Output the [x, y] coordinate of the center of the cell containing the given text.  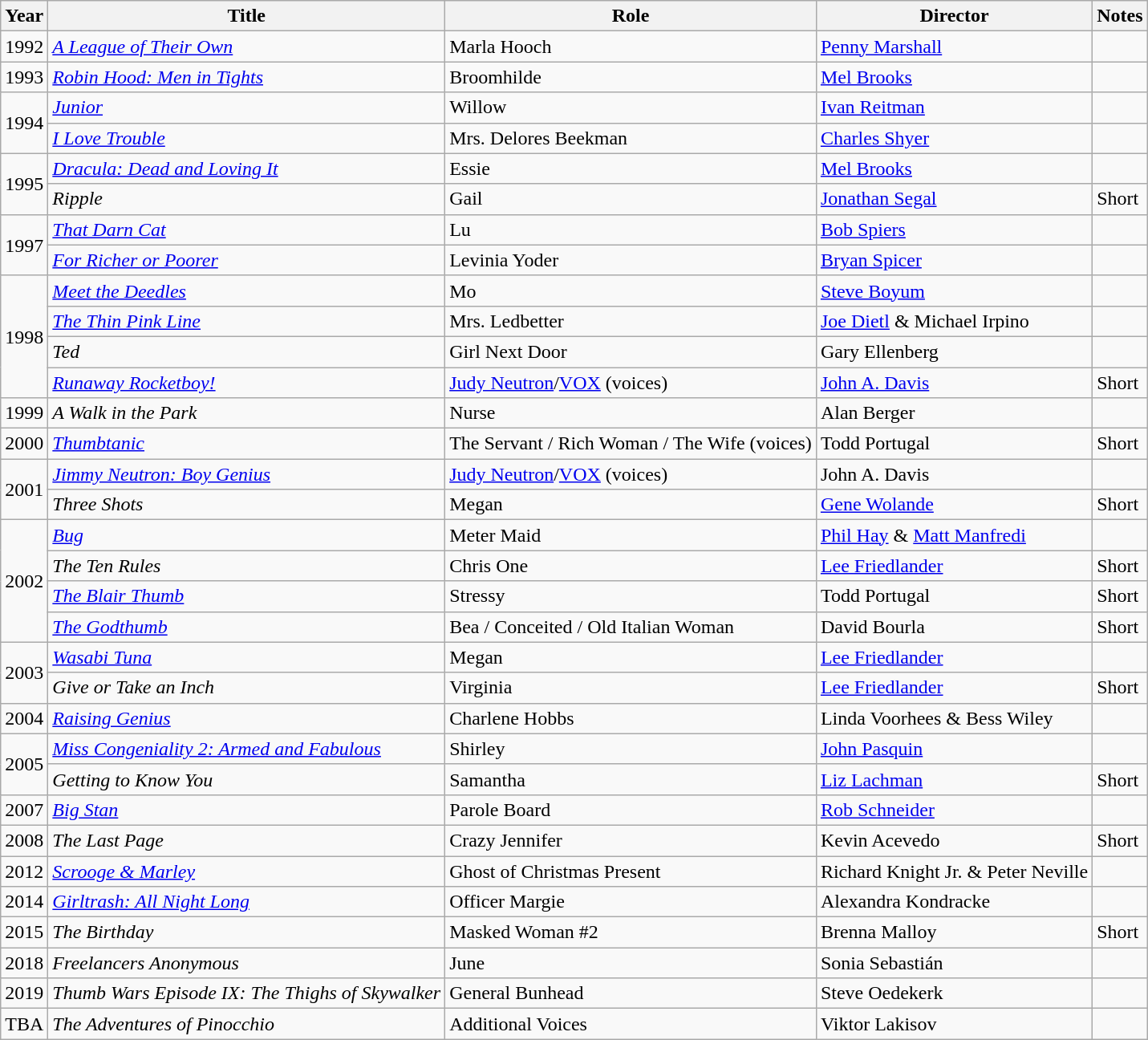
Shirley [631, 749]
Alan Berger [954, 413]
Rob Schneider [954, 810]
I Love Trouble [247, 138]
Jimmy Neutron: Boy Genius [247, 474]
2002 [24, 581]
The Thin Pink Line [247, 321]
That Darn Cat [247, 230]
Willow [631, 108]
Girl Next Door [631, 351]
Bug [247, 535]
Steve Boyum [954, 290]
Jonathan Segal [954, 199]
Girltrash: All Night Long [247, 902]
Broomhilde [631, 77]
TBA [24, 1024]
Chris One [631, 566]
1993 [24, 77]
Junior [247, 108]
Additional Voices [631, 1024]
The Last Page [247, 840]
The Godthumb [247, 627]
Mrs. Delores Beekman [631, 138]
Give or Take an Inch [247, 688]
The Blair Thumb [247, 596]
Officer Margie [631, 902]
Ghost of Christmas Present [631, 871]
Mrs. Ledbetter [631, 321]
Gail [631, 199]
1994 [24, 123]
Three Shots [247, 505]
Ivan Reitman [954, 108]
Essie [631, 169]
1999 [24, 413]
Bob Spiers [954, 230]
Charlene Hobbs [631, 718]
The Ten Rules [247, 566]
Big Stan [247, 810]
Masked Woman #2 [631, 932]
Miss Congeniality 2: Armed and Fabulous [247, 749]
A League of Their Own [247, 47]
2014 [24, 902]
Nurse [631, 413]
Getting to Know You [247, 779]
David Bourla [954, 627]
Levinia Yoder [631, 260]
Linda Voorhees & Bess Wiley [954, 718]
Notes [1120, 16]
For Richer or Poorer [247, 260]
Richard Knight Jr. & Peter Neville [954, 871]
Dracula: Dead and Loving It [247, 169]
1997 [24, 245]
2018 [24, 963]
Charles Shyer [954, 138]
Phil Hay & Matt Manfredi [954, 535]
Steve Oedekerk [954, 993]
Director [954, 16]
2003 [24, 672]
Stressy [631, 596]
General Bunhead [631, 993]
Ted [247, 351]
2012 [24, 871]
2007 [24, 810]
Bea / Conceited / Old Italian Woman [631, 627]
1995 [24, 184]
Wasabi Tuna [247, 657]
The Adventures of Pinocchio [247, 1024]
Alexandra Kondracke [954, 902]
2005 [24, 764]
Ripple [247, 199]
Samantha [631, 779]
2008 [24, 840]
Parole Board [631, 810]
Raising Genius [247, 718]
Joe Dietl & Michael Irpino [954, 321]
2001 [24, 490]
Gene Wolande [954, 505]
Runaway Rocketboy! [247, 383]
June [631, 963]
Thumb Wars Episode IX: The Thighs of Skywalker [247, 993]
Thumbtanic [247, 444]
Meter Maid [631, 535]
1998 [24, 336]
Penny Marshall [954, 47]
A Walk in the Park [247, 413]
The Servant / Rich Woman / The Wife (voices) [631, 444]
Mo [631, 290]
Year [24, 16]
Marla Hooch [631, 47]
2015 [24, 932]
Title [247, 16]
Kevin Acevedo [954, 840]
Role [631, 16]
Virginia [631, 688]
2004 [24, 718]
John Pasquin [954, 749]
Freelancers Anonymous [247, 963]
Brenna Malloy [954, 932]
1992 [24, 47]
Crazy Jennifer [631, 840]
Robin Hood: Men in Tights [247, 77]
2000 [24, 444]
Scrooge & Marley [247, 871]
Liz Lachman [954, 779]
Bryan Spicer [954, 260]
Sonia Sebastián [954, 963]
Viktor Lakisov [954, 1024]
The Birthday [247, 932]
Lu [631, 230]
2019 [24, 993]
Gary Ellenberg [954, 351]
Meet the Deedles [247, 290]
